Provide the [X, Y] coordinate of the cell's center where the given text is located.  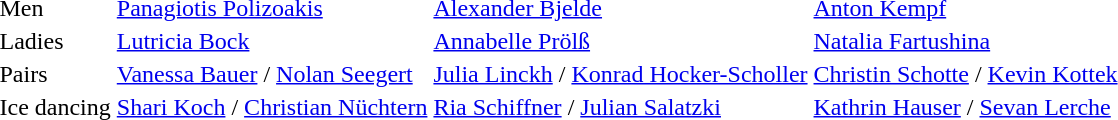
Annabelle Prölß [620, 41]
Julia Linckh / Konrad Hocker-Scholler [620, 74]
Vanessa Bauer / Nolan Seegert [272, 74]
Lutricia Bock [272, 41]
